Search for the cell housing the specified text and yield its [X, Y] center coordinate. 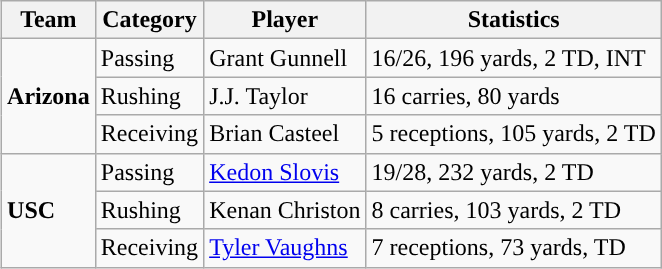
Arizona [49, 96]
Tyler Vaughns [285, 248]
8 carries, 103 yards, 2 TD [514, 210]
Kenan Christon [285, 210]
J.J. Taylor [285, 96]
Kedon Slovis [285, 172]
Team [49, 20]
7 receptions, 73 yards, TD [514, 248]
Statistics [514, 20]
19/28, 232 yards, 2 TD [514, 172]
Grant Gunnell [285, 58]
Category [149, 20]
Brian Casteel [285, 134]
16/26, 196 yards, 2 TD, INT [514, 58]
5 receptions, 105 yards, 2 TD [514, 134]
16 carries, 80 yards [514, 96]
Player [285, 20]
USC [49, 210]
